Extract the (x, y) coordinate from the center of the cell holding the provided text.  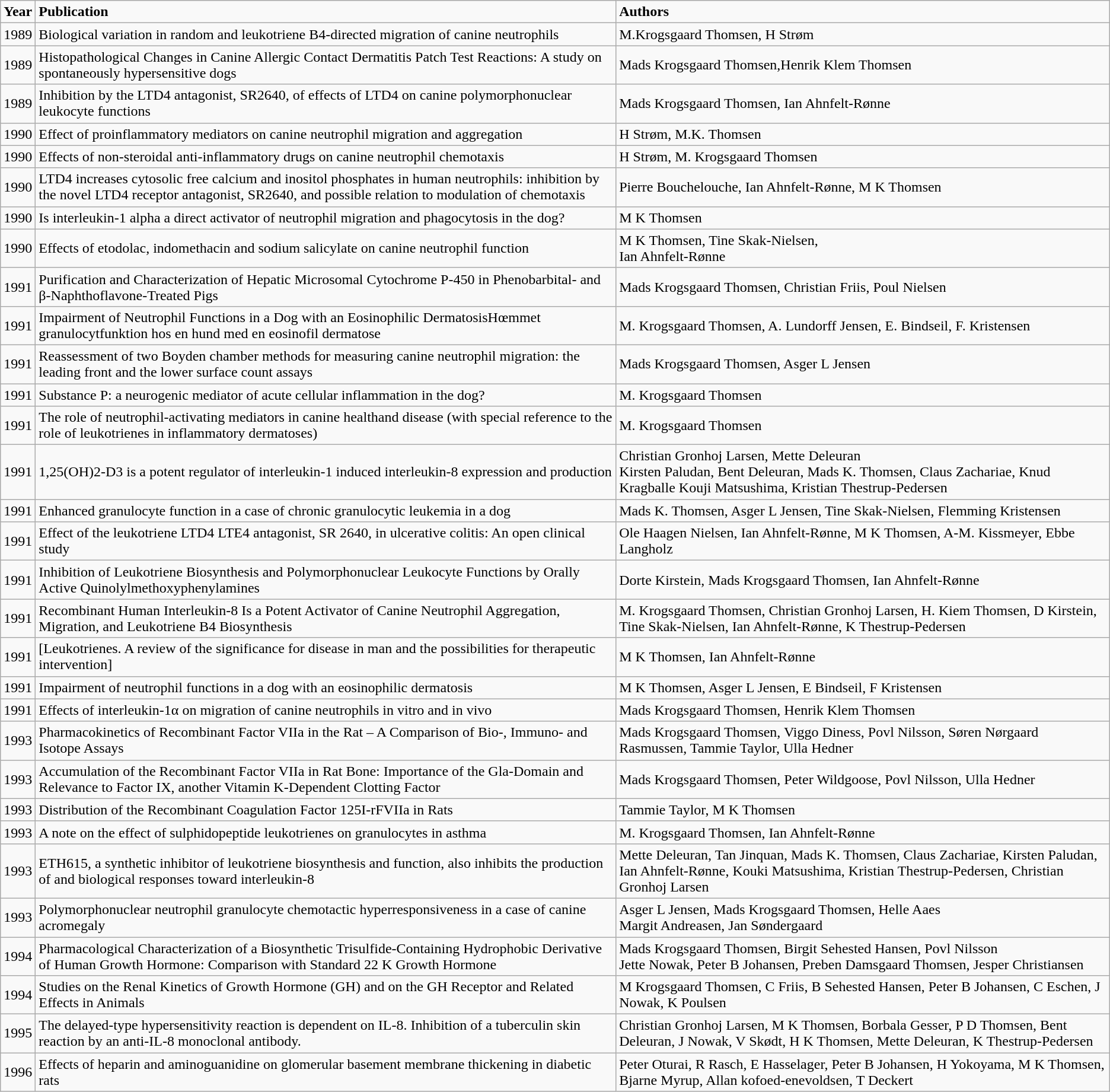
Dorte Kirstein, Mads Krogsgaard Thomsen, Ian Ahnfelt-Rønne (863, 580)
Mads Krogsgaard Thomsen, Birgit Sehested Hansen, Povl NilssonJette Nowak, Peter B Johansen, Preben Damsgaard Thomsen, Jesper Christiansen (863, 956)
Mads Krogsgaard Thomsen, Asger L Jensen (863, 364)
Christian Gronhoj Larsen, M K Thomsen, Borbala Gesser, P D Thomsen, Bent Deleuran, J Nowak, V Skødt, H K Thomsen, Mette Deleuran, K Thestrup-Pedersen (863, 1033)
H Strøm, M.K. Thomsen (863, 134)
Impairment of neutrophil functions in a dog with an eosinophilic dermatosis (326, 687)
Inhibition of Leukotriene Biosynthesis and Polymorphonuclear Leukocyte Functions by Orally Active Quinolylmethoxyphenylamines (326, 580)
Mads K. Thomsen, Asger L Jensen, Tine Skak-Nielsen, Flemming Kristensen (863, 511)
Studies on the Renal Kinetics of Growth Hormone (GH) and on the GH Receptor and Related Effects in Animals (326, 995)
Peter Oturai, R Rasch, E Hasselager, Peter B Johansen, H Yokoyama, M K Thomsen, Bjarne Myrup, Allan kofoed-enevoldsen, T Deckert (863, 1072)
Mads Krogsgaard Thomsen, Viggo Diness, Povl Nilsson, Søren Nørgaard Rasmussen, Tammie Taylor, Ulla Hedner (863, 740)
Reassessment of two Boyden chamber methods for measuring canine neutrophil migration: the leading front and the lower surface count assays (326, 364)
M K Thomsen, Asger L Jensen, E Bindseil, F Kristensen (863, 687)
[Leukotrienes. A review of the significance for disease in man and the possibilities for therapeutic intervention] (326, 657)
M. Krogsgaard Thomsen, Ian Ahnfelt-Rønne (863, 832)
Mads Krogsgaard Thomsen, Christian Friis, Poul Nielsen (863, 287)
A note on the effect of sulphidopeptide leukotrienes on granulocytes in asthma (326, 832)
Is interleukin-1 alpha a direct activator of neutrophil migration and phagocytosis in the dog? (326, 218)
M K Thomsen, Tine Skak-Nielsen,Ian Ahnfelt-Rønne (863, 248)
Effects of interleukin-1α on migration of canine neutrophils in vitro and in vivo (326, 710)
Inhibition by the LTD4 antagonist, SR2640, of effects of LTD4 on canine polymorphonuclear leukocyte functions (326, 103)
Recombinant Human Interleukin-8 Is a Potent Activator of Canine Neutrophil Aggregation, Migration, and Leukotriene B4 Biosynthesis (326, 618)
ETH615, a synthetic inhibitor of leukotriene biosynthesis and function, also inhibits the production of and biological responses toward interleukin-8 (326, 871)
Distribution of the Recombinant Coagulation Factor 125I-rFVIIa in Rats (326, 810)
Mads Krogsgaard Thomsen, Ian Ahnfelt-Rønne (863, 103)
1996 (18, 1072)
Authors (863, 12)
M. Krogsgaard Thomsen, Christian Gronhoj Larsen, H. Kiem Thomsen, D Kirstein, Tine Skak-Nielsen, Ian Ahnfelt-Rønne, K Thestrup-Pedersen (863, 618)
Substance P: a neurogenic mediator of acute cellular inflammation in the dog? (326, 394)
Effects of heparin and aminoguanidine on glomerular basement membrane thickening in diabetic rats (326, 1072)
Pharmacokinetics of Recombinant Factor VIIa in the Rat – A Comparison of Bio-, Immuno- and Isotope Assays (326, 740)
M. Krogsgaard Thomsen, A. Lundorff Jensen, E. Bindseil, F. Kristensen (863, 325)
M Krogsgaard Thomsen, C Friis, B Sehested Hansen, Peter B Johansen, C Eschen, J Nowak, K Poulsen (863, 995)
M.Krogsgaard Thomsen, H Strøm (863, 34)
Mads Krogsgaard Thomsen, Peter Wildgoose, Povl Nilsson, Ulla Hedner (863, 779)
1995 (18, 1033)
Tammie Taylor, M K Thomsen (863, 810)
H Strøm, M. Krogsgaard Thomsen (863, 157)
Effects of non-steroidal anti-inflammatory drugs on canine neutrophil chemotaxis (326, 157)
Effects of etodolac, indomethacin and sodium salicylate on canine neutrophil function (326, 248)
The delayed-type hypersensitivity reaction is dependent on IL-8. Inhibition of a tuberculin skin reaction by an anti-IL-8 monoclonal antibody. (326, 1033)
Publication (326, 12)
Biological variation in random and leukotriene B4-directed migration of canine neutrophils (326, 34)
Ole Haagen Nielsen, Ian Ahnfelt-Rønne, M K Thomsen, A-M. Kissmeyer, Ebbe Langholz (863, 541)
Polymorphonuclear neutrophil granulocyte chemotactic hyperresponsiveness in a case of canine acromegaly (326, 917)
Enhanced granulocyte function in a case of chronic granulocytic leukemia in a dog (326, 511)
1,25(OH)2-D3 is a potent regulator of interleukin-1 induced interleukin-8 expression and production (326, 472)
Asger L Jensen, Mads Krogsgaard Thomsen, Helle AaesMargit Andreasen, Jan Søndergaard (863, 917)
Effect of proinflammatory mediators on canine neutrophil migration and aggregation (326, 134)
Mads Krogsgaard Thomsen, Henrik Klem Thomsen (863, 710)
Year (18, 12)
Pierre Bouchelouche, Ian Ahnfelt-Rønne, M K Thomsen (863, 187)
Purification and Characterization of Hepatic Microsomal Cytochrome P-450 in Phenobarbital- and β-Naphthoflavone-Treated Pigs (326, 287)
Effect of the leukotriene LTD4 LTE4 antagonist, SR 2640, in ulcerative colitis: An open clinical study (326, 541)
Impairment of Neutrophil Functions in a Dog with an Eosinophilic DermatosisHœmmet granulocytfunktion hos en hund med en eosinofil dermatose (326, 325)
Histopathological Changes in Canine Allergic Contact Dermatitis Patch Test Reactions: A study on spontaneously hypersensitive dogs (326, 65)
M K Thomsen (863, 218)
Mads Krogsgaard Thomsen,Henrik Klem Thomsen (863, 65)
M K Thomsen, Ian Ahnfelt-Rønne (863, 657)
